Find where the given text appears and provide that cell's center as (X, Y) coordinate. 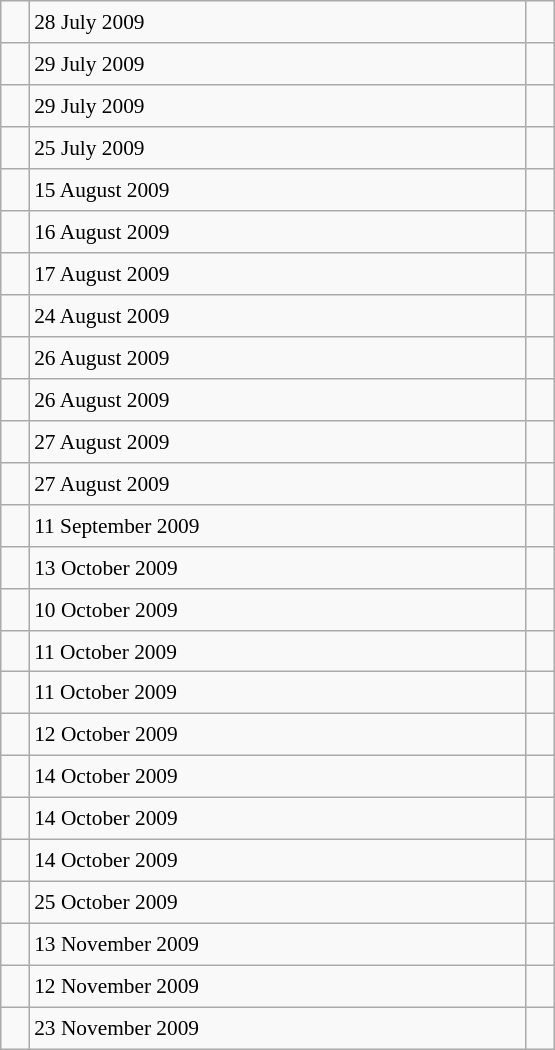
13 October 2009 (278, 567)
25 October 2009 (278, 903)
13 November 2009 (278, 945)
10 October 2009 (278, 609)
23 November 2009 (278, 1028)
12 October 2009 (278, 735)
16 August 2009 (278, 232)
12 November 2009 (278, 986)
17 August 2009 (278, 274)
24 August 2009 (278, 316)
15 August 2009 (278, 190)
25 July 2009 (278, 148)
11 September 2009 (278, 525)
28 July 2009 (278, 22)
